Scan for the cell matching the given text and deliver its (X, Y) coordinate at center. 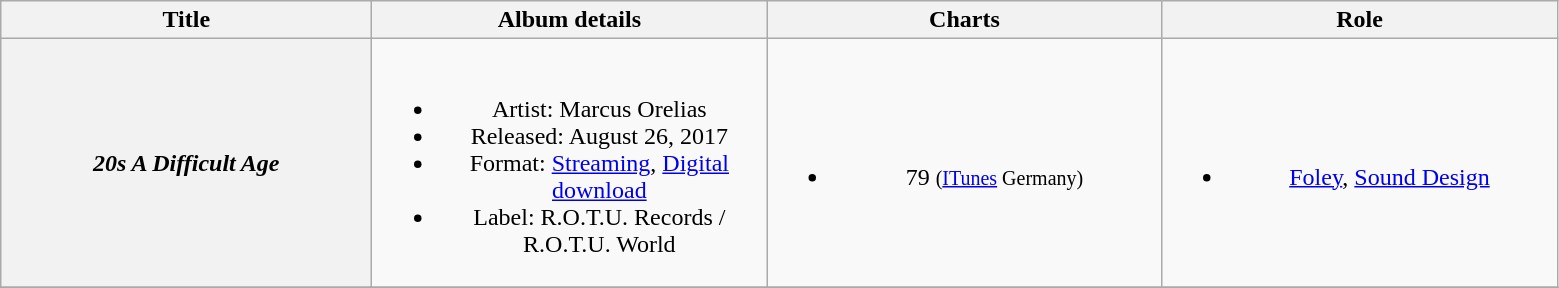
Album details (570, 20)
Title (186, 20)
Foley, Sound Design (1360, 163)
79 (ITunes Germany) (964, 163)
Role (1360, 20)
Charts (964, 20)
20s A Difficult Age (186, 163)
Artist: Marcus OreliasReleased: August 26, 2017Format: Streaming, Digital downloadLabel: R.O.T.U. Records / R.O.T.U. World (570, 163)
